Return the [x, y] coordinate for the center point of the cell that contains the specified text.  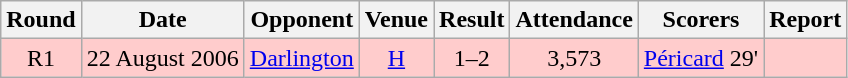
3,573 [574, 58]
1–2 [472, 58]
Scorers [700, 20]
Opponent [302, 20]
Report [806, 20]
Venue [396, 20]
Result [472, 20]
Round [41, 20]
R1 [41, 58]
H [396, 58]
22 August 2006 [162, 58]
Attendance [574, 20]
Darlington [302, 58]
Date [162, 20]
Péricard 29' [700, 58]
